Return the (x, y) coordinate for the center point of the cell that contains the specified text.  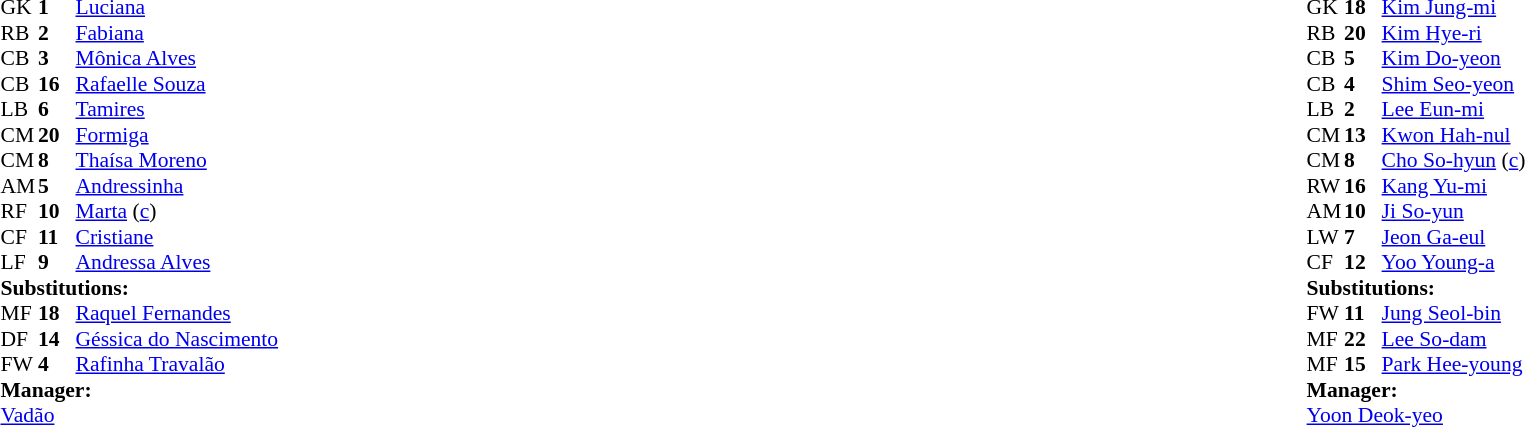
14 (57, 339)
3 (57, 59)
Andressinha (178, 186)
7 (1363, 237)
Manager: (139, 390)
Marta (c) (178, 211)
12 (1363, 263)
Andressa Alves (178, 263)
Mônica Alves (178, 59)
6 (57, 109)
9 (57, 263)
RF (19, 211)
Tamires (178, 109)
22 (1363, 339)
DF (19, 339)
RW (1326, 186)
Substitutions: (139, 288)
Rafinha Travalão (178, 365)
LF (19, 263)
Rafaelle Souza (178, 84)
Fabiana (178, 33)
Cristiane (178, 237)
Thaísa Moreno (178, 161)
Raquel Fernandes (178, 313)
13 (1363, 135)
Formiga (178, 135)
LW (1326, 237)
Géssica do Nascimento (178, 339)
18 (57, 313)
15 (1363, 365)
